Locate the cell with the specified text and output its [X, Y] center coordinate. 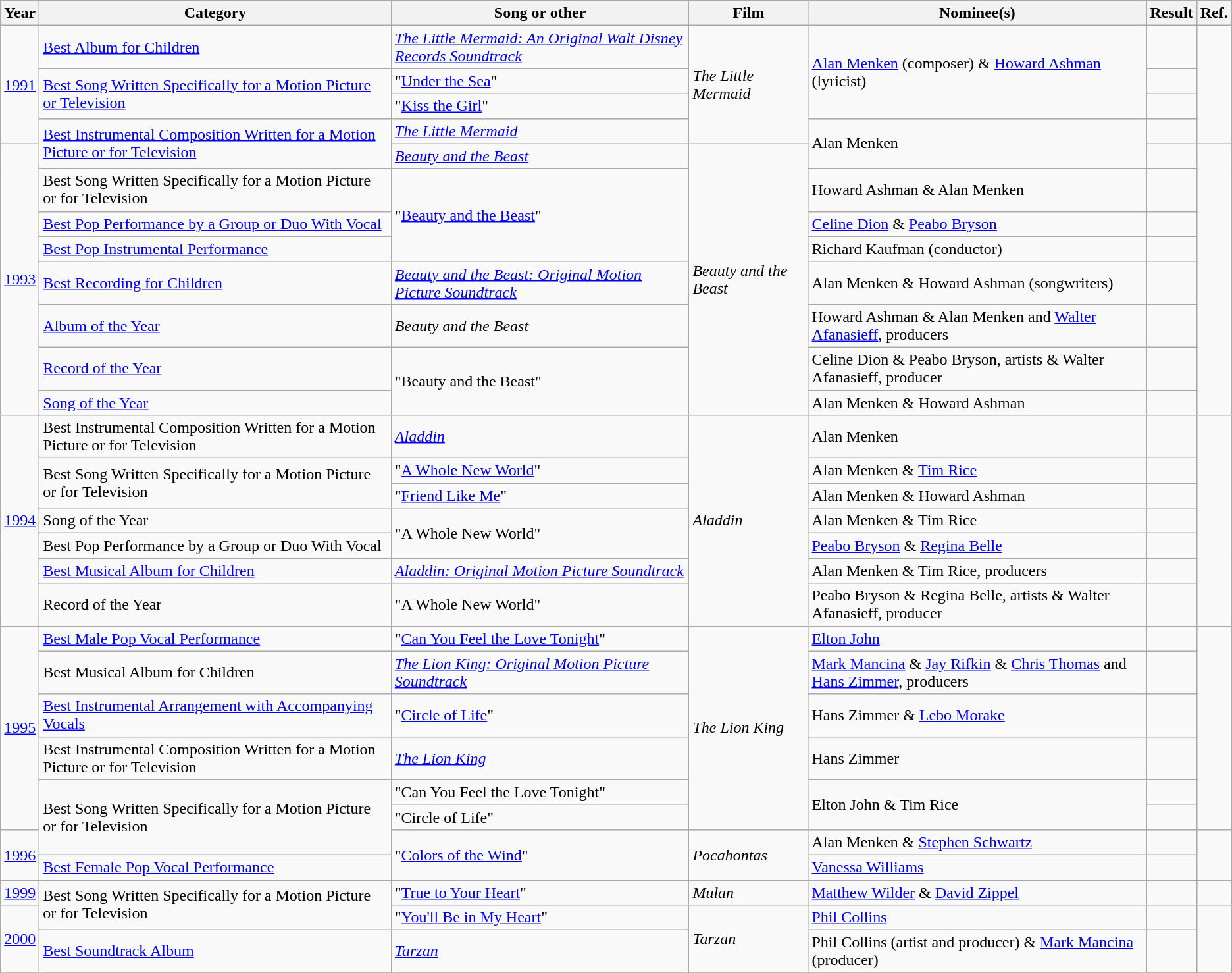
Pocahontas [749, 855]
Category [215, 13]
Phil Collins [977, 918]
The Little Mermaid: An Original Walt Disney Records Soundtrack [540, 47]
Alan Menken & Stephen Schwartz [977, 842]
1995 [20, 728]
Phil Collins (artist and producer) & Mark Mancina (producer) [977, 952]
"Kiss the Girl" [540, 106]
1999 [20, 892]
Best Male Pop Vocal Performance [215, 639]
Celine Dion & Peabo Bryson [977, 224]
Best Female Pop Vocal Performance [215, 867]
Best Soundtrack Album [215, 952]
"Under the Sea" [540, 81]
Richard Kaufman (conductor) [977, 249]
1996 [20, 855]
Best Song Written Specifically for a Motion Picture or Television [215, 93]
Best Pop Instrumental Performance [215, 249]
Best Recording for Children [215, 283]
Album of the Year [215, 325]
"Friend Like Me" [540, 496]
Alan Menken & Howard Ashman (songwriters) [977, 283]
Peabo Bryson & Regina Belle, artists & Walter Afanasieff, producer [977, 604]
Elton John & Tim Rice [977, 804]
"Colors of the Wind" [540, 855]
Beauty and the Beast: Original Motion Picture Soundtrack [540, 283]
Song or other [540, 13]
Hans Zimmer & Lebo Morake [977, 715]
"True to Your Heart" [540, 892]
1993 [20, 279]
Celine Dion & Peabo Bryson, artists & Walter Afanasieff, producer [977, 369]
Hans Zimmer [977, 758]
Film [749, 13]
Ref. [1214, 13]
Nominee(s) [977, 13]
1994 [20, 521]
Best Instrumental Arrangement with Accompanying Vocals [215, 715]
Elton John [977, 639]
The Lion King: Original Motion Picture Soundtrack [540, 673]
Year [20, 13]
Vanessa Williams [977, 867]
Best Album for Children [215, 47]
Howard Ashman & Alan Menken and Walter Afanasieff, producers [977, 325]
Result [1171, 13]
Mulan [749, 892]
Matthew Wilder & David Zippel [977, 892]
2000 [20, 939]
Alan Menken (composer) & Howard Ashman (lyricist) [977, 72]
Howard Ashman & Alan Menken [977, 190]
1991 [20, 84]
"You'll Be in My Heart" [540, 918]
Mark Mancina & Jay Rifkin & Chris Thomas and Hans Zimmer, producers [977, 673]
Peabo Bryson & Regina Belle [977, 546]
Alan Menken & Tim Rice, producers [977, 571]
Aladdin: Original Motion Picture Soundtrack [540, 571]
